From the cell containing the given text, extract its center point as [x, y] coordinate. 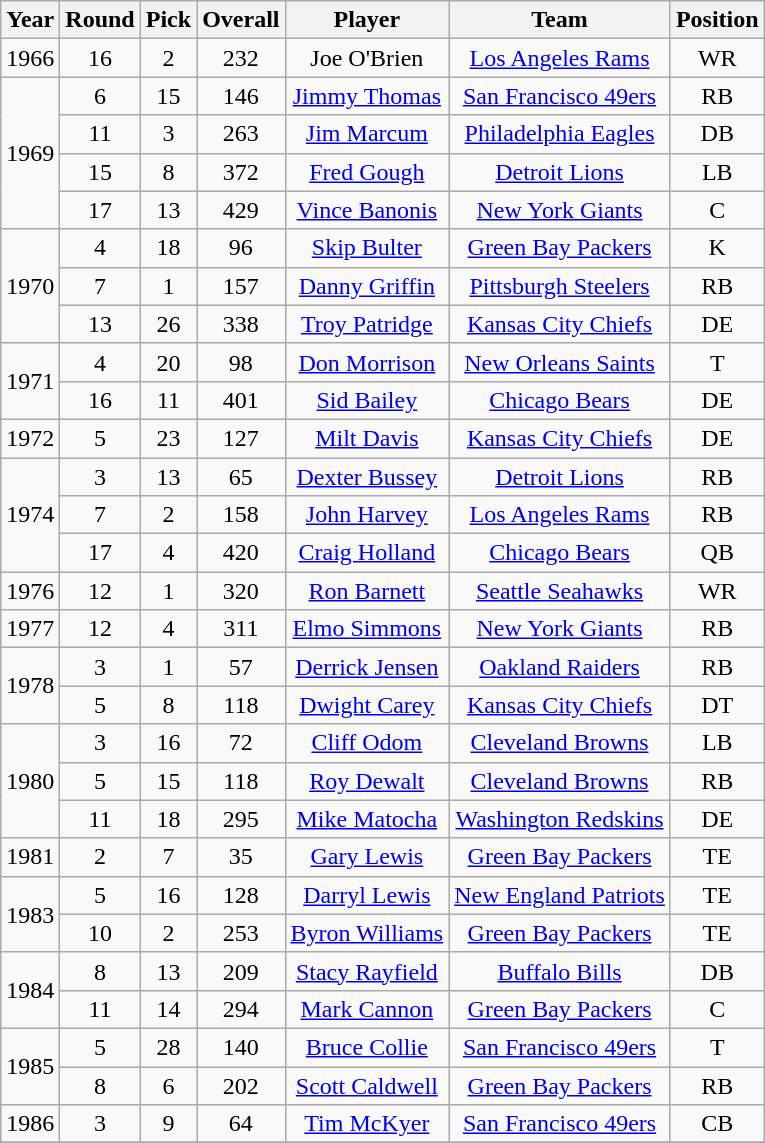
Byron Williams [367, 933]
Jim Marcum [367, 134]
Team [560, 20]
Philadelphia Eagles [560, 134]
Milt Davis [367, 438]
Ron Barnett [367, 591]
158 [241, 515]
Fred Gough [367, 172]
35 [241, 857]
157 [241, 286]
DT [717, 705]
429 [241, 210]
311 [241, 629]
Joe O'Brien [367, 58]
64 [241, 1124]
Round [100, 20]
John Harvey [367, 515]
401 [241, 400]
Scott Caldwell [367, 1085]
1984 [30, 990]
Oakland Raiders [560, 667]
Elmo Simmons [367, 629]
1985 [30, 1066]
K [717, 248]
Jimmy Thomas [367, 96]
20 [168, 362]
14 [168, 1009]
Danny Griffin [367, 286]
Mike Matocha [367, 819]
Mark Cannon [367, 1009]
Player [367, 20]
Craig Holland [367, 553]
57 [241, 667]
128 [241, 895]
420 [241, 553]
1978 [30, 686]
1969 [30, 153]
140 [241, 1047]
10 [100, 933]
Gary Lewis [367, 857]
Skip Bulter [367, 248]
Don Morrison [367, 362]
CB [717, 1124]
Cliff Odom [367, 743]
209 [241, 971]
232 [241, 58]
26 [168, 324]
253 [241, 933]
Seattle Seahawks [560, 591]
Dwight Carey [367, 705]
Position [717, 20]
1981 [30, 857]
23 [168, 438]
1974 [30, 515]
Roy Dewalt [367, 781]
1971 [30, 381]
96 [241, 248]
295 [241, 819]
146 [241, 96]
Overall [241, 20]
202 [241, 1085]
QB [717, 553]
1972 [30, 438]
1976 [30, 591]
28 [168, 1047]
98 [241, 362]
Dexter Bussey [367, 477]
320 [241, 591]
Sid Bailey [367, 400]
Stacy Rayfield [367, 971]
294 [241, 1009]
127 [241, 438]
Buffalo Bills [560, 971]
338 [241, 324]
Troy Patridge [367, 324]
New Orleans Saints [560, 362]
New England Patriots [560, 895]
Tim McKyer [367, 1124]
1970 [30, 286]
1980 [30, 781]
65 [241, 477]
Pittsburgh Steelers [560, 286]
Bruce Collie [367, 1047]
9 [168, 1124]
1983 [30, 914]
Washington Redskins [560, 819]
372 [241, 172]
1977 [30, 629]
Year [30, 20]
Darryl Lewis [367, 895]
263 [241, 134]
72 [241, 743]
1986 [30, 1124]
1966 [30, 58]
Vince Banonis [367, 210]
Pick [168, 20]
Derrick Jensen [367, 667]
